Search for the cell housing the specified text and yield its [x, y] center coordinate. 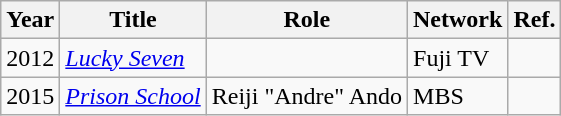
Fuji TV [458, 58]
Prison School [133, 96]
Reiji "Andre" Ando [306, 96]
Year [30, 20]
Title [133, 20]
2015 [30, 96]
2012 [30, 58]
Role [306, 20]
MBS [458, 96]
Network [458, 20]
Ref. [534, 20]
Lucky Seven [133, 58]
